Identify which cell holds the provided text, then report its [X, Y] central coordinate. 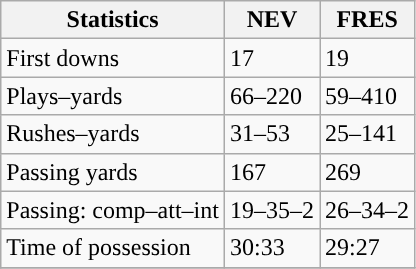
269 [368, 172]
Rushes–yards [113, 134]
167 [272, 172]
Passing: comp–att–int [113, 210]
66–220 [272, 96]
30:33 [272, 248]
FRES [368, 20]
26–34–2 [368, 210]
Passing yards [113, 172]
59–410 [368, 96]
17 [272, 58]
29:27 [368, 248]
Statistics [113, 20]
NEV [272, 20]
19–35–2 [272, 210]
Plays–yards [113, 96]
25–141 [368, 134]
First downs [113, 58]
31–53 [272, 134]
Time of possession [113, 248]
19 [368, 58]
